Extract the [x, y] coordinate from the center of the cell holding the provided text.  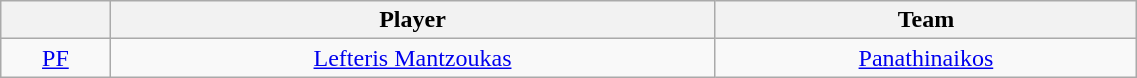
PF [56, 58]
Team [926, 20]
Panathinaikos [926, 58]
Lefteris Mantzoukas [412, 58]
Player [412, 20]
